From the cell containing the given text, extract its center point as (x, y) coordinate. 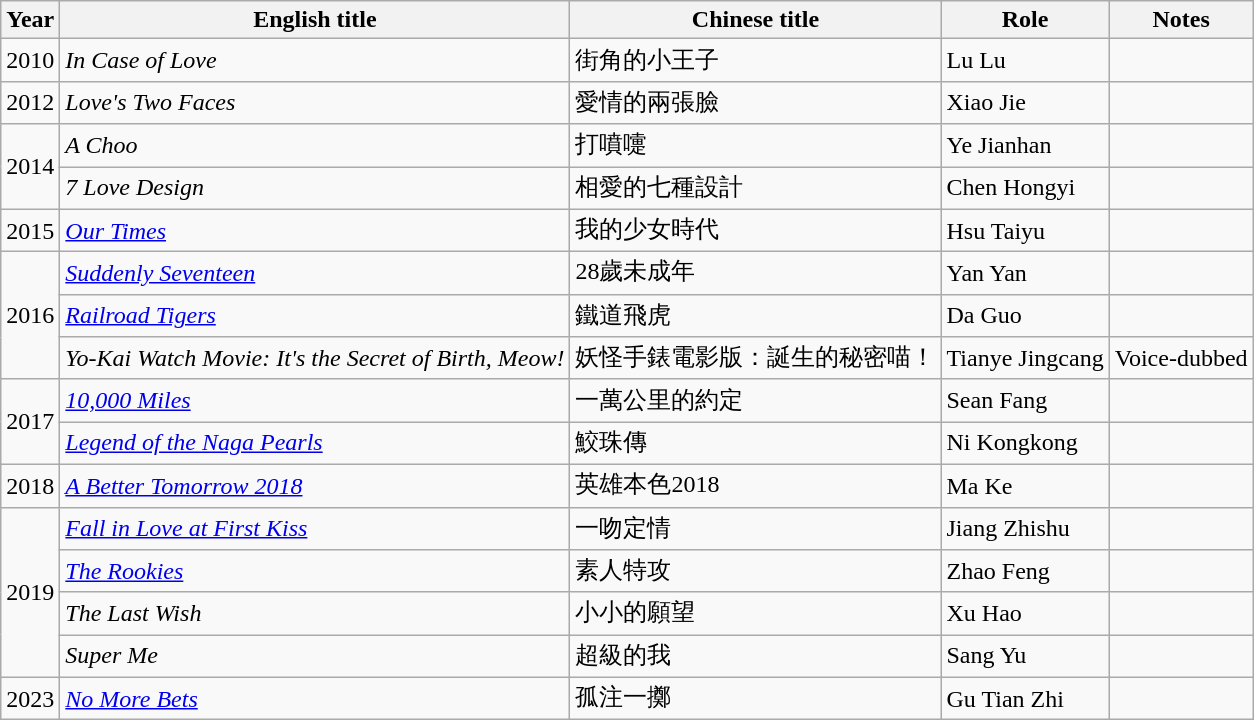
The Last Wish (315, 614)
Xu Hao (1025, 614)
In Case of Love (315, 60)
2019 (30, 592)
妖怪手錶電影版：誕生的秘密喵！ (756, 358)
Railroad Tigers (315, 316)
Notes (1181, 20)
Ni Kongkong (1025, 444)
2010 (30, 60)
英雄本色2018 (756, 486)
Yan Yan (1025, 274)
Ye Jianhan (1025, 146)
Yo-Kai Watch Movie: It's the Secret of Birth, Meow! (315, 358)
Xiao Jie (1025, 102)
Gu Tian Zhi (1025, 698)
Sang Yu (1025, 656)
超級的我 (756, 656)
Lu Lu (1025, 60)
Chen Hongyi (1025, 188)
10,000 Miles (315, 400)
Da Guo (1025, 316)
No More Bets (315, 698)
Fall in Love at First Kiss (315, 528)
The Rookies (315, 572)
Legend of the Naga Pearls (315, 444)
A Better Tomorrow 2018 (315, 486)
Voice-dubbed (1181, 358)
Tianye Jingcang (1025, 358)
街角的小王子 (756, 60)
Love's Two Faces (315, 102)
2018 (30, 486)
2023 (30, 698)
孤注一擲 (756, 698)
打噴嚏 (756, 146)
相愛的七種設計 (756, 188)
Year (30, 20)
一吻定情 (756, 528)
A Choo (315, 146)
一萬公里的約定 (756, 400)
7 Love Design (315, 188)
Jiang Zhishu (1025, 528)
English title (315, 20)
2017 (30, 422)
鐵道飛虎 (756, 316)
Sean Fang (1025, 400)
愛情的兩張臉 (756, 102)
小小的願望 (756, 614)
2012 (30, 102)
2016 (30, 316)
Role (1025, 20)
Zhao Feng (1025, 572)
Chinese title (756, 20)
我的少女時代 (756, 230)
2015 (30, 230)
2014 (30, 166)
Super Me (315, 656)
素人特攻 (756, 572)
鮫珠傳 (756, 444)
28歲未成年 (756, 274)
Suddenly Seventeen (315, 274)
Hsu Taiyu (1025, 230)
Our Times (315, 230)
Ma Ke (1025, 486)
